For the text-containing cell, return its midpoint in (X, Y) coordinate format. 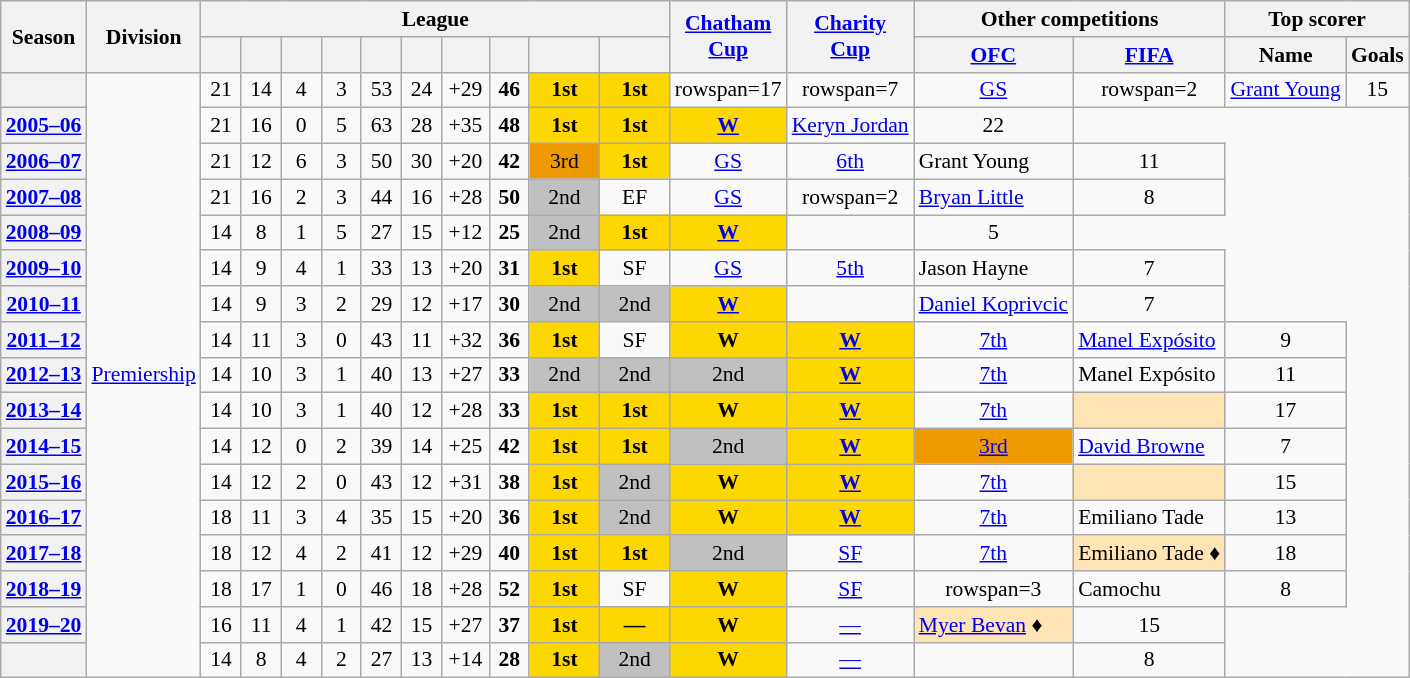
Other competitions (1070, 19)
2019–20 (44, 625)
Division (143, 36)
+14 (466, 660)
2013–14 (44, 411)
Jason Hayne (994, 269)
Daniel Koprivcic (994, 304)
Myer Bevan ♦ (994, 625)
2009–10 (44, 269)
63 (381, 126)
Name (1285, 55)
2015–16 (44, 482)
2012–13 (44, 375)
44 (381, 197)
2011–12 (44, 340)
Top scorer (1316, 19)
53 (381, 90)
rowspan=17 (728, 90)
ChathamCup (728, 36)
52 (509, 589)
+31 (466, 482)
29 (381, 304)
David Browne (1149, 447)
OFC (994, 55)
2014–15 (44, 447)
41 (381, 554)
2010–11 (44, 304)
39 (381, 447)
Bryan Little (994, 197)
+12 (466, 233)
+35 (466, 126)
Emiliano Tade ♦ (1149, 554)
2018–19 (44, 589)
48 (509, 126)
38 (509, 482)
Emiliano Tade (1149, 518)
2005–06 (44, 126)
5th (850, 269)
EF (635, 197)
Keryn Jordan (850, 126)
31 (509, 269)
Season (44, 36)
2007–08 (44, 197)
Goals (1378, 55)
37 (509, 625)
CharityCup (850, 36)
Premiership (143, 375)
Camochu (1149, 589)
rowspan=7 (850, 90)
2006–07 (44, 162)
FIFA (1149, 55)
rowspan=3 (994, 589)
25 (509, 233)
35 (381, 518)
+25 (466, 447)
22 (994, 126)
2008–09 (44, 233)
+32 (466, 340)
6th (850, 162)
2016–17 (44, 518)
6 (301, 162)
+17 (466, 304)
2017–18 (44, 554)
24 (422, 90)
League (436, 19)
